Return the [x, y] coordinate for the center point of the cell that contains the specified text.  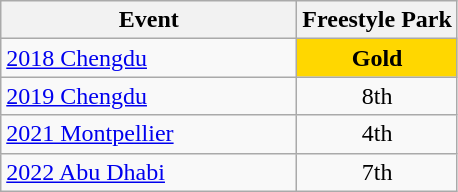
2021 Montpellier [149, 134]
Freestyle Park [378, 20]
Event [149, 20]
2018 Chengdu [149, 58]
Gold [378, 58]
4th [378, 134]
7th [378, 172]
2019 Chengdu [149, 96]
8th [378, 96]
2022 Abu Dhabi [149, 172]
